Capture the cell that displays the provided text and extract its [x, y] central coordinate. 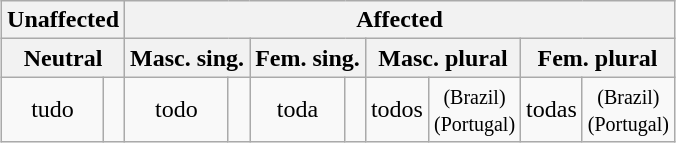
todos [396, 110]
todo [177, 110]
todas [552, 110]
Masc. sing. [188, 58]
tudo [53, 110]
Fem. plural [598, 58]
Masc. plural [442, 58]
toda [298, 110]
Neutral [64, 58]
Fem. sing. [308, 58]
Affected [400, 20]
Unaffected [64, 20]
